Find where the given text appears and provide that cell's center as [X, Y] coordinate. 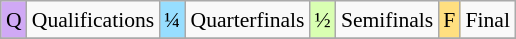
¼ [172, 20]
F [449, 20]
Semifinals [387, 20]
Quarterfinals [248, 20]
Final [488, 20]
Qualifications [93, 20]
Q [14, 20]
½ [323, 20]
